Return the (x, y) coordinate for the center point of the cell that contains the specified text.  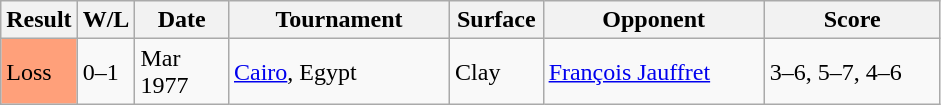
Tournament (338, 20)
Result (39, 20)
3–6, 5–7, 4–6 (852, 72)
W/L (106, 20)
Opponent (654, 20)
Score (852, 20)
Mar 1977 (182, 72)
Surface (497, 20)
Cairo, Egypt (338, 72)
Loss (39, 72)
Clay (497, 72)
François Jauffret (654, 72)
Date (182, 20)
0–1 (106, 72)
